Provide the (X, Y) coordinate of the cell's center where the given text is located.  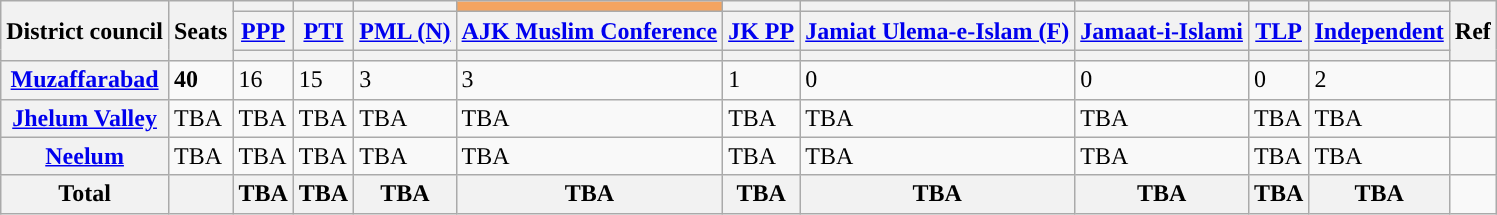
Independent (1379, 31)
16 (263, 80)
Ref (1472, 31)
Total (85, 194)
AJK Muslim Conference (590, 31)
TLP (1278, 31)
PML (N) (405, 31)
JK PP (762, 31)
Jamiat Ulema-e-Islam (F) (938, 31)
1 (762, 80)
2 (1379, 80)
Muzaffarabad (85, 80)
Neelum (85, 156)
PPP (263, 31)
PTI (323, 31)
Seats (200, 31)
Jhelum Valley (85, 118)
15 (323, 80)
40 (200, 80)
Jamaat-i-Islami (1162, 31)
District council (85, 31)
